Capture the cell that displays the provided text and extract its [X, Y] central coordinate. 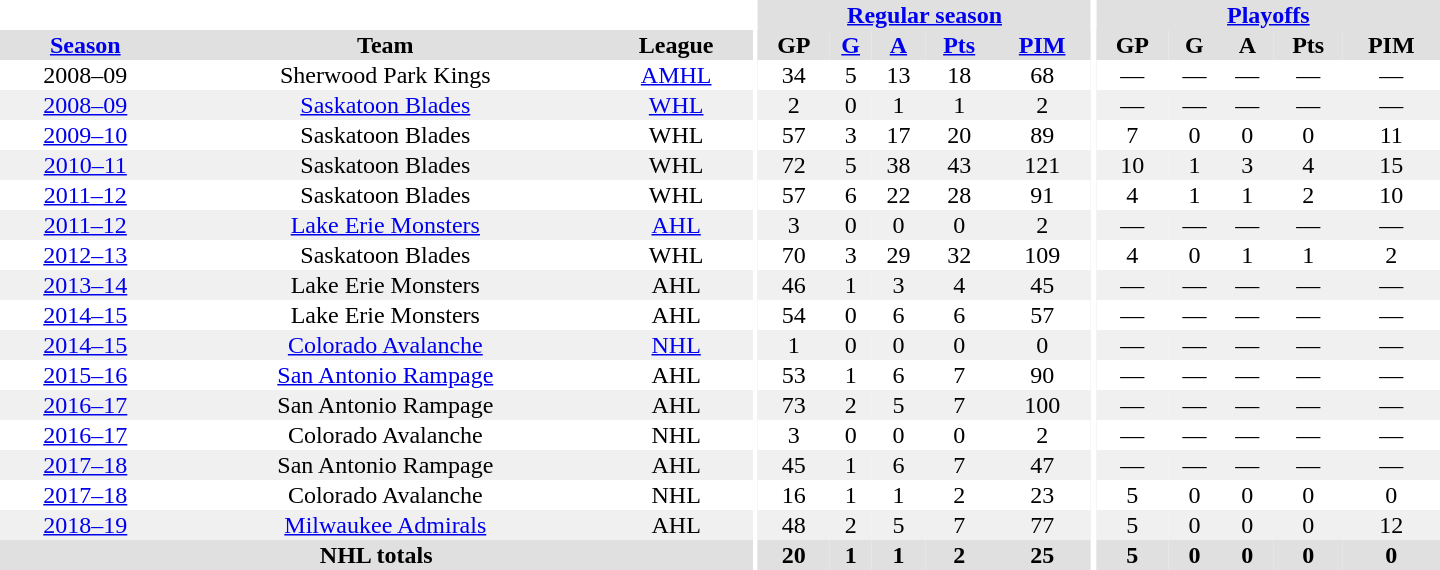
32 [960, 255]
2012–13 [86, 255]
2013–14 [86, 285]
100 [1042, 405]
Playoffs [1268, 15]
2015–16 [86, 375]
NHL totals [376, 555]
13 [898, 75]
43 [960, 165]
38 [898, 165]
AMHL [676, 75]
Season [86, 45]
2009–10 [86, 135]
15 [1391, 165]
68 [1042, 75]
29 [898, 255]
90 [1042, 375]
89 [1042, 135]
70 [794, 255]
54 [794, 315]
League [676, 45]
2010–11 [86, 165]
18 [960, 75]
Sherwood Park Kings [386, 75]
77 [1042, 525]
46 [794, 285]
12 [1391, 525]
23 [1042, 495]
121 [1042, 165]
Team [386, 45]
91 [1042, 195]
16 [794, 495]
17 [898, 135]
48 [794, 525]
72 [794, 165]
2018–19 [86, 525]
11 [1391, 135]
53 [794, 375]
34 [794, 75]
25 [1042, 555]
Milwaukee Admirals [386, 525]
47 [1042, 465]
109 [1042, 255]
28 [960, 195]
Regular season [924, 15]
73 [794, 405]
22 [898, 195]
